Provide the [X, Y] coordinate of the cell's center where the given text is located.  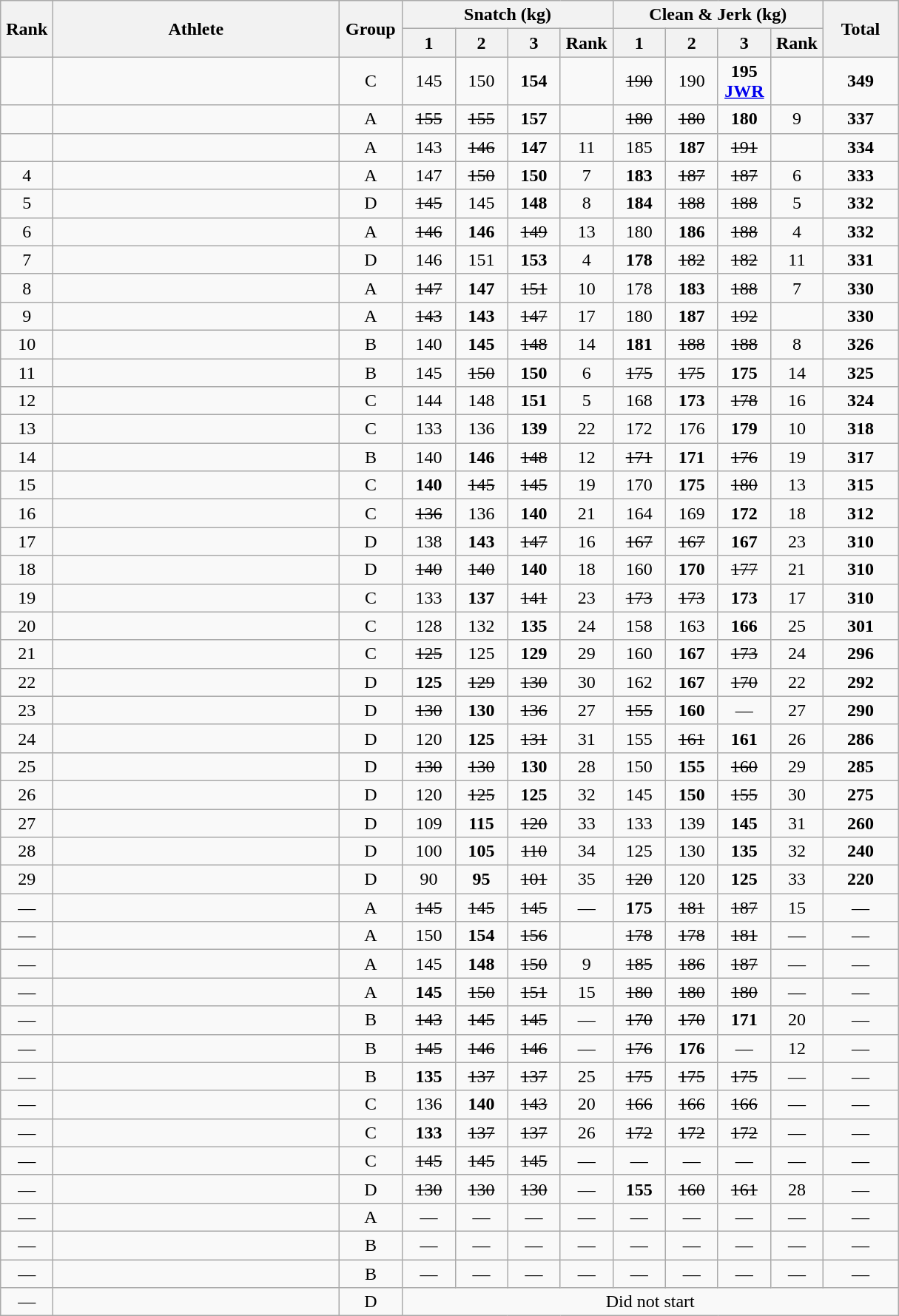
285 [860, 766]
100 [429, 851]
169 [691, 513]
312 [860, 513]
128 [429, 626]
195 JWR [744, 81]
315 [860, 485]
334 [860, 147]
240 [860, 851]
317 [860, 457]
164 [639, 513]
95 [481, 880]
318 [860, 429]
331 [860, 260]
275 [860, 794]
138 [429, 541]
34 [586, 851]
333 [860, 175]
163 [691, 626]
260 [860, 823]
Snatch (kg) [508, 15]
292 [860, 682]
325 [860, 372]
141 [534, 598]
184 [639, 203]
153 [534, 260]
290 [860, 710]
Group [371, 29]
109 [429, 823]
110 [534, 851]
179 [744, 429]
Total [860, 29]
Clean & Jerk (kg) [718, 15]
149 [534, 232]
157 [534, 119]
90 [429, 880]
220 [860, 880]
337 [860, 119]
35 [586, 880]
Athlete [196, 29]
162 [639, 682]
177 [744, 570]
158 [639, 626]
168 [639, 401]
101 [534, 880]
301 [860, 626]
326 [860, 344]
324 [860, 401]
286 [860, 738]
156 [534, 936]
131 [534, 738]
Did not start [650, 1302]
105 [481, 851]
192 [744, 316]
144 [429, 401]
132 [481, 626]
296 [860, 654]
115 [481, 823]
191 [744, 147]
349 [860, 81]
